Capture the cell that displays the provided text and extract its (X, Y) central coordinate. 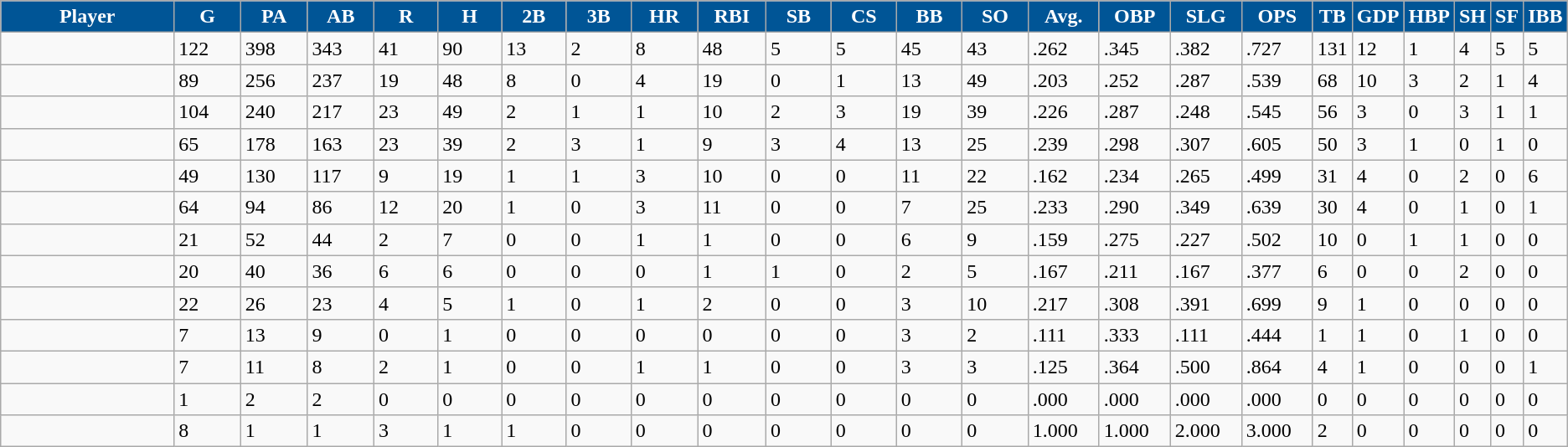
.217 (1064, 303)
OBP (1134, 17)
.349 (1206, 208)
178 (274, 144)
56 (1332, 112)
IBB (1546, 17)
SF (1508, 17)
.211 (1134, 271)
.252 (1134, 80)
94 (274, 208)
21 (208, 239)
26 (274, 303)
HR (664, 17)
343 (341, 49)
GDP (1378, 17)
SO (995, 17)
PA (274, 17)
.275 (1134, 239)
.307 (1206, 144)
3B (598, 17)
.262 (1064, 49)
.233 (1064, 208)
.162 (1064, 176)
104 (208, 112)
.308 (1134, 303)
.298 (1134, 144)
64 (208, 208)
.203 (1064, 80)
36 (341, 271)
3.000 (1277, 431)
.639 (1277, 208)
BB (929, 17)
.391 (1206, 303)
SH (1473, 17)
.605 (1277, 144)
43 (995, 49)
.699 (1277, 303)
65 (208, 144)
.226 (1064, 112)
Player (87, 17)
SLG (1206, 17)
.864 (1277, 367)
117 (341, 176)
31 (1332, 176)
RBI (732, 17)
.539 (1277, 80)
2.000 (1206, 431)
.333 (1134, 335)
H (470, 17)
CS (864, 17)
122 (208, 49)
130 (274, 176)
.125 (1064, 367)
TB (1332, 17)
.444 (1277, 335)
398 (274, 49)
.248 (1206, 112)
217 (341, 112)
Avg. (1064, 17)
.502 (1277, 239)
R (406, 17)
240 (274, 112)
256 (274, 80)
41 (406, 49)
90 (470, 49)
.159 (1064, 239)
AB (341, 17)
.545 (1277, 112)
.290 (1134, 208)
2B (534, 17)
52 (274, 239)
.499 (1277, 176)
.227 (1206, 239)
.239 (1064, 144)
89 (208, 80)
G (208, 17)
.234 (1134, 176)
237 (341, 80)
40 (274, 271)
.265 (1206, 176)
.364 (1134, 367)
SB (799, 17)
45 (929, 49)
.345 (1134, 49)
30 (1332, 208)
.377 (1277, 271)
50 (1332, 144)
.727 (1277, 49)
86 (341, 208)
44 (341, 239)
HBP (1429, 17)
.500 (1206, 367)
.382 (1206, 49)
OPS (1277, 17)
131 (1332, 49)
68 (1332, 80)
163 (341, 144)
